Capture the cell that displays the provided text and extract its [x, y] central coordinate. 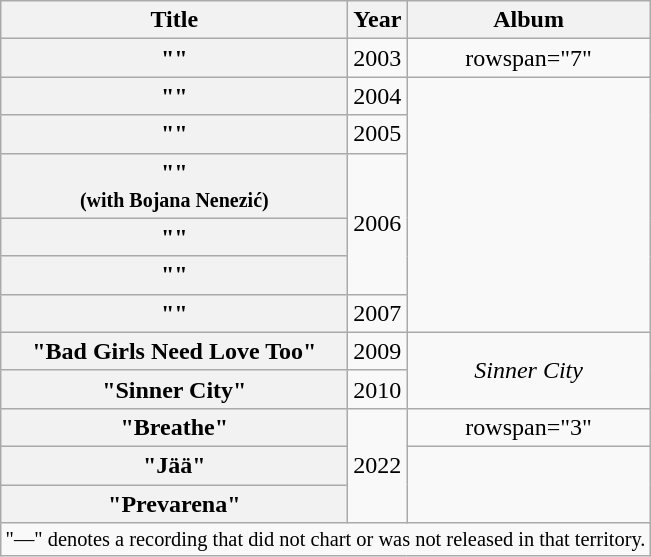
2003 [378, 58]
""(with Bojana Nenezić) [174, 186]
"Prevarena" [174, 503]
Sinner City [528, 370]
rowspan="3" [528, 427]
"Bad Girls Need Love Too" [174, 351]
Year [378, 20]
rowspan="7" [528, 58]
2007 [378, 313]
2022 [378, 465]
2005 [378, 134]
Title [174, 20]
2010 [378, 389]
2006 [378, 224]
"Breathe" [174, 427]
2004 [378, 96]
"Jää" [174, 465]
2009 [378, 351]
"Sinner City" [174, 389]
Album [528, 20]
"—" denotes a recording that did not chart or was not released in that territory. [326, 540]
